Scan for the cell matching the given text and deliver its [x, y] coordinate at center. 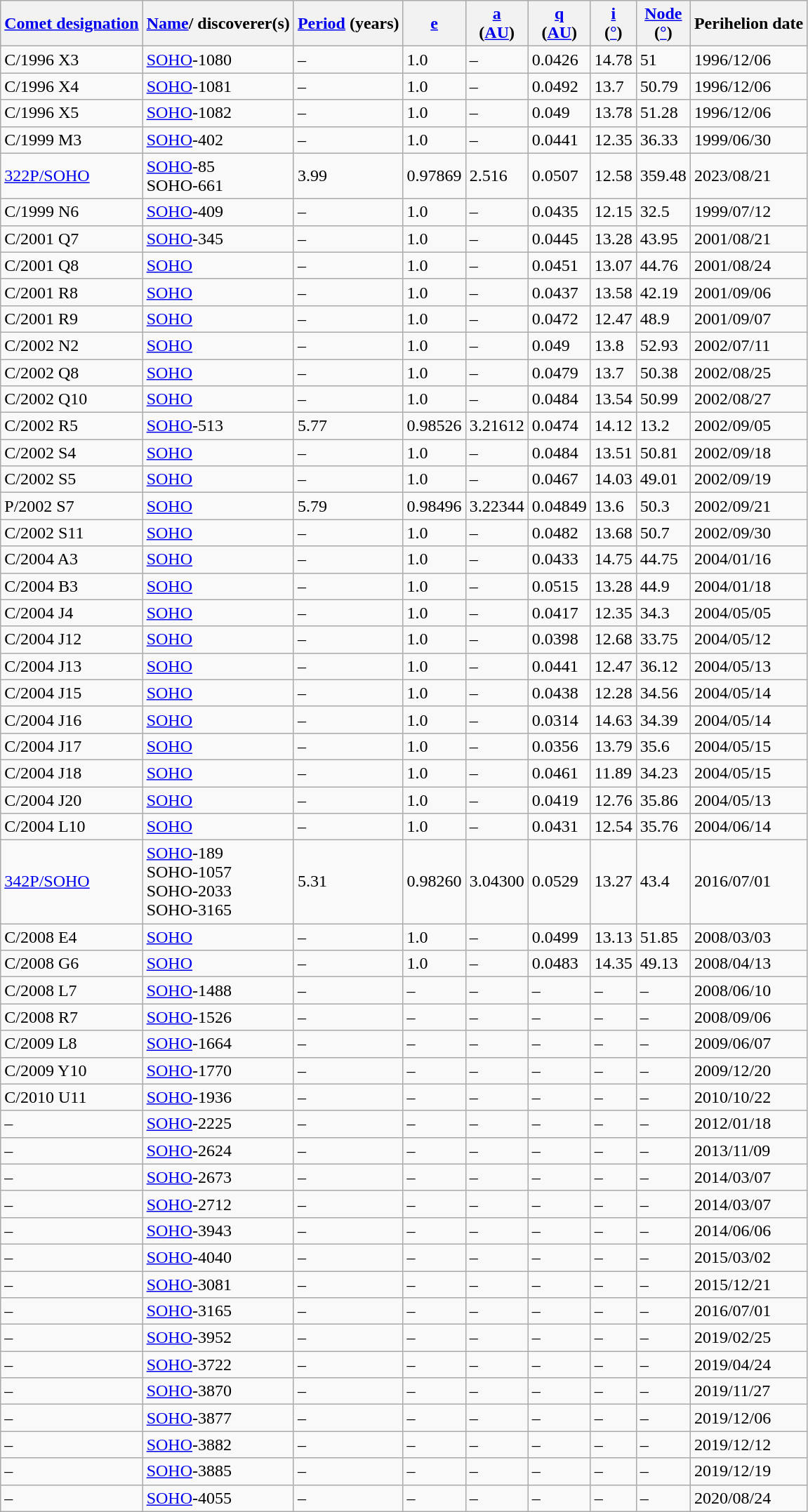
SOHO-1081 [218, 86]
0.0417 [559, 613]
0.0507 [559, 175]
11.89 [614, 773]
0.0499 [559, 937]
2009/12/20 [748, 1070]
51.85 [663, 937]
14.03 [614, 479]
2009/06/07 [748, 1044]
C/2002 S5 [72, 479]
SOHO-3885 [218, 1471]
3.21612 [497, 426]
C/1999 N6 [72, 212]
42.19 [663, 292]
1999/06/30 [748, 140]
SOHO-3882 [218, 1445]
C/2002 Q10 [72, 399]
2019/12/12 [748, 1445]
44.76 [663, 265]
0.0483 [559, 964]
2008/04/13 [748, 964]
SOHO-4055 [218, 1498]
0.04849 [559, 506]
0.0438 [559, 693]
13.13 [614, 937]
Node(°) [663, 24]
0.0445 [559, 239]
50.81 [663, 453]
2023/08/21 [748, 175]
35.86 [663, 800]
SOHO-3943 [218, 1231]
12.58 [614, 175]
12.54 [614, 827]
3.22344 [497, 506]
0.0472 [559, 319]
0.0529 [559, 882]
SOHO-1770 [218, 1070]
13.8 [614, 345]
P/2002 S7 [72, 506]
C/2002 S11 [72, 533]
14.63 [614, 719]
C/1999 M3 [72, 140]
14.12 [614, 426]
C/2004 J16 [72, 719]
2020/08/24 [748, 1498]
SOHO-2624 [218, 1150]
13.58 [614, 292]
13.6 [614, 506]
SOHO-1080 [218, 60]
2.516 [497, 175]
C/2008 L7 [72, 990]
i(°) [614, 24]
50.7 [663, 533]
50.99 [663, 399]
34.56 [663, 693]
SOHO-1664 [218, 1044]
2014/06/06 [748, 1231]
2019/11/27 [748, 1391]
C/2008 G6 [72, 964]
0.0492 [559, 86]
5.31 [348, 882]
SOHO-3877 [218, 1418]
e [434, 24]
2001/09/06 [748, 292]
49.13 [663, 964]
SOHO-3081 [218, 1284]
Period (years) [348, 24]
322P/SOHO [72, 175]
C/2004 L10 [72, 827]
0.0419 [559, 800]
C/2001 Q8 [72, 265]
C/2004 J20 [72, 800]
43.4 [663, 882]
2002/08/25 [748, 373]
13.27 [614, 882]
C/2004 J17 [72, 746]
2015/03/02 [748, 1257]
2019/04/24 [748, 1365]
52.93 [663, 345]
C/2002 S4 [72, 453]
C/2002 N2 [72, 345]
0.0461 [559, 773]
3.99 [348, 175]
2004/05/05 [748, 613]
2008/09/06 [748, 1017]
3.04300 [497, 882]
34.23 [663, 773]
44.75 [663, 559]
0.0356 [559, 746]
SOHO-1488 [218, 990]
34.3 [663, 613]
2019/02/25 [748, 1338]
13.78 [614, 113]
SOHO-2712 [218, 1204]
0.0398 [559, 639]
44.9 [663, 586]
14.78 [614, 60]
14.35 [614, 964]
1999/07/12 [748, 212]
0.0437 [559, 292]
51.28 [663, 113]
0.97869 [434, 175]
2001/09/07 [748, 319]
0.0433 [559, 559]
35.76 [663, 827]
2019/12/06 [748, 1418]
SOHO-1082 [218, 113]
13.51 [614, 453]
13.79 [614, 746]
C/2001 R9 [72, 319]
2008/03/03 [748, 937]
12.28 [614, 693]
36.33 [663, 140]
2002/09/05 [748, 426]
0.98260 [434, 882]
342P/SOHO [72, 882]
0.0482 [559, 533]
0.0451 [559, 265]
13.2 [663, 426]
C/2004 J13 [72, 666]
51 [663, 60]
13.07 [614, 265]
50.79 [663, 86]
C/2002 R5 [72, 426]
0.0515 [559, 586]
0.0426 [559, 60]
2002/09/21 [748, 506]
2004/01/16 [748, 559]
2019/12/19 [748, 1471]
SOHO-402 [218, 140]
2012/01/18 [748, 1124]
5.79 [348, 506]
0.0479 [559, 373]
a(AU) [497, 24]
C/1996 X4 [72, 86]
50.38 [663, 373]
C/2004 B3 [72, 586]
C/2008 R7 [72, 1017]
2013/11/09 [748, 1150]
14.75 [614, 559]
C/2004 J18 [72, 773]
q(AU) [559, 24]
SOHO-4040 [218, 1257]
0.0314 [559, 719]
2010/10/22 [748, 1097]
36.12 [663, 666]
C/2001 R8 [72, 292]
2015/12/21 [748, 1284]
35.6 [663, 746]
SOHO-3165 [218, 1311]
C/2008 E4 [72, 937]
C/2002 Q8 [72, 373]
359.48 [663, 175]
49.01 [663, 479]
Name/ discoverer(s) [218, 24]
0.0467 [559, 479]
12.15 [614, 212]
0.0431 [559, 827]
SOHO-189SOHO-1057SOHO-2033SOHO-3165 [218, 882]
33.75 [663, 639]
C/1996 X3 [72, 60]
34.39 [663, 719]
2004/01/18 [748, 586]
2004/06/14 [748, 827]
SOHO-3952 [218, 1338]
C/2010 U11 [72, 1097]
SOHO-3722 [218, 1365]
0.0474 [559, 426]
12.68 [614, 639]
2002/09/18 [748, 453]
2008/06/10 [748, 990]
48.9 [663, 319]
0.98496 [434, 506]
43.95 [663, 239]
C/2001 Q7 [72, 239]
C/2004 A3 [72, 559]
2004/05/12 [748, 639]
C/2004 J4 [72, 613]
SOHO-3870 [218, 1391]
SOHO-2673 [218, 1177]
0.98526 [434, 426]
2002/09/19 [748, 479]
12.76 [614, 800]
Perihelion date [748, 24]
2002/08/27 [748, 399]
C/2009 Y10 [72, 1070]
SOHO-85SOHO-661 [218, 175]
SOHO-345 [218, 239]
13.54 [614, 399]
13.68 [614, 533]
0.0435 [559, 212]
2001/08/21 [748, 239]
2002/07/11 [748, 345]
5.77 [348, 426]
SOHO-2225 [218, 1124]
Comet designation [72, 24]
C/1996 X5 [72, 113]
2001/08/24 [748, 265]
50.3 [663, 506]
SOHO-1526 [218, 1017]
SOHO-513 [218, 426]
SOHO-1936 [218, 1097]
C/2009 L8 [72, 1044]
C/2004 J15 [72, 693]
SOHO-409 [218, 212]
C/2004 J12 [72, 639]
32.5 [663, 212]
2002/09/30 [748, 533]
